Find where the given text appears and provide that cell's center as [X, Y] coordinate. 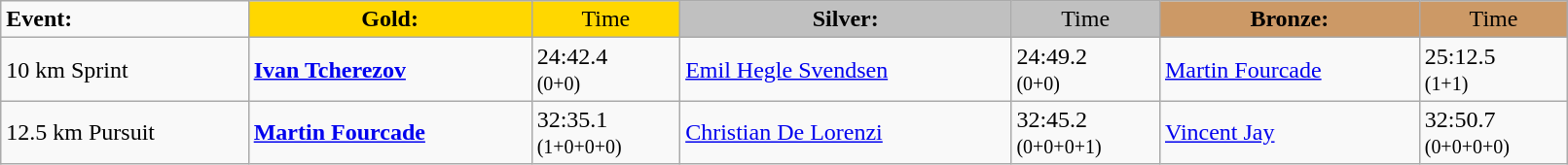
Bronze: [1289, 19]
32:50.7(0+0+0+0) [1493, 132]
Silver: [846, 19]
10 km Sprint [125, 70]
25:12.5(1+1) [1493, 70]
Vincent Jay [1289, 132]
Emil Hegle Svendsen [846, 70]
12.5 km Pursuit [125, 132]
Event: [125, 19]
24:42.4(0+0) [605, 70]
32:45.2(0+0+0+1) [1086, 132]
Ivan Tcherezov [389, 70]
Gold: [389, 19]
24:49.2(0+0) [1086, 70]
Christian De Lorenzi [846, 132]
32:35.1(1+0+0+0) [605, 132]
